Determine the (x, y) coordinate at the center of the cell enclosing the given text.  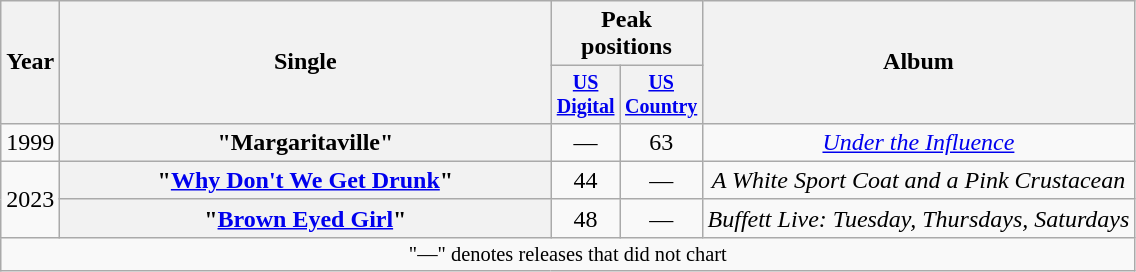
48 (586, 218)
Single (306, 62)
63 (661, 142)
US Digital (586, 94)
44 (586, 180)
A White Sport Coat and a Pink Crustacean (918, 180)
"Brown Eyed Girl" (306, 218)
Buffett Live: Tuesday, Thursdays, Saturdays (918, 218)
2023 (30, 199)
1999 (30, 142)
Under the Influence (918, 142)
"Why Don't We Get Drunk" (306, 180)
"Margaritaville" (306, 142)
US Country (661, 94)
Peak positions (626, 34)
"—" denotes releases that did not chart (568, 254)
Year (30, 62)
Album (918, 62)
